Capture the cell that displays the provided text and extract its (x, y) central coordinate. 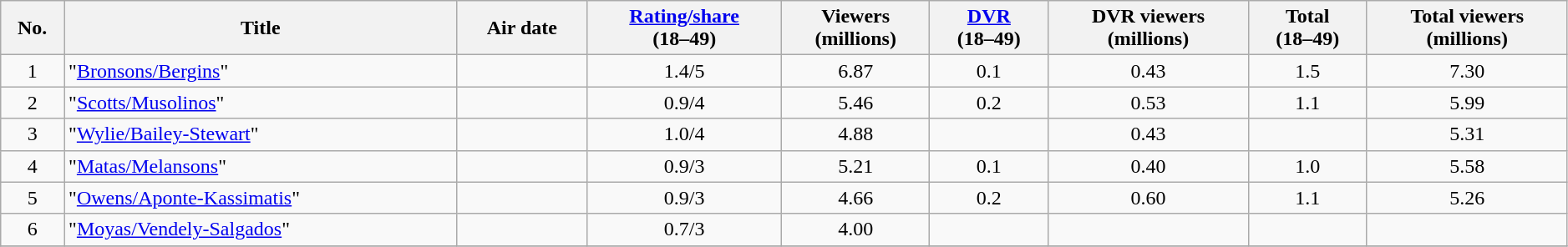
5.99 (1467, 103)
"Wylie/Bailey-Stewart" (261, 134)
1 (33, 71)
3 (33, 134)
0.40 (1148, 166)
1.0 (1307, 166)
Viewers(millions) (855, 28)
1.4/5 (685, 71)
1.5 (1307, 71)
No. (33, 28)
6 (33, 229)
5.26 (1467, 198)
0.53 (1148, 103)
"Bronsons/Bergins" (261, 71)
Total viewers(millions) (1467, 28)
4.88 (855, 134)
DVR(18–49) (989, 28)
6.87 (855, 71)
0.7/3 (685, 229)
0.60 (1148, 198)
"Matas/Melansons" (261, 166)
"Moyas/Vendely-Salgados" (261, 229)
5.58 (1467, 166)
4.00 (855, 229)
5 (33, 198)
"Scotts/Musolinos" (261, 103)
2 (33, 103)
Total(18–49) (1307, 28)
5.21 (855, 166)
Air date (522, 28)
"Owens/Aponte-Kassimatis" (261, 198)
4 (33, 166)
4.66 (855, 198)
Rating/share(18–49) (685, 28)
0.9/4 (685, 103)
5.46 (855, 103)
5.31 (1467, 134)
7.30 (1467, 71)
1.0/4 (685, 134)
Title (261, 28)
DVR viewers(millions) (1148, 28)
